Identify which cell holds the provided text, then report its (x, y) central coordinate. 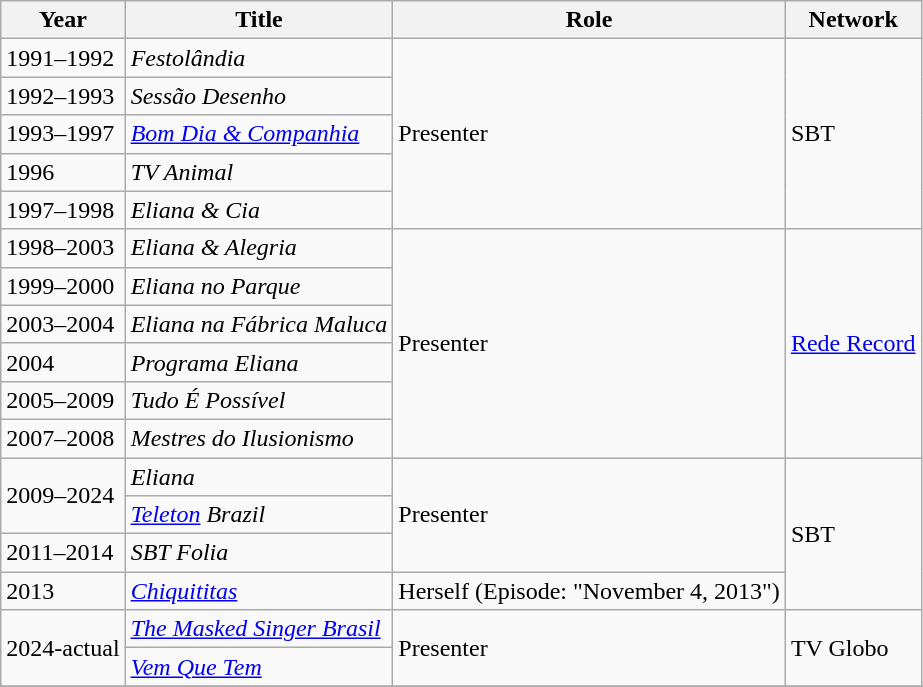
2005–2009 (63, 400)
TV Globo (853, 648)
1996 (63, 172)
1997–1998 (63, 210)
Eliana na Fábrica Maluca (259, 324)
2011–2014 (63, 553)
TV Animal (259, 172)
Eliana no Parque (259, 286)
SBT Folia (259, 553)
Eliana & Alegria (259, 248)
Sessão Desenho (259, 96)
Festolândia (259, 58)
Bom Dia & Companhia (259, 134)
Year (63, 20)
Tudo É Possível (259, 400)
Teleton Brazil (259, 515)
Programa Eliana (259, 362)
Eliana (259, 477)
2024-actual (63, 648)
Vem Que Tem (259, 667)
Title (259, 20)
Role (590, 20)
1998–2003 (63, 248)
The Masked Singer Brasil (259, 629)
1991–1992 (63, 58)
1992–1993 (63, 96)
2004 (63, 362)
Eliana & Cia (259, 210)
2003–2004 (63, 324)
2009–2024 (63, 496)
Rede Record (853, 343)
2007–2008 (63, 438)
Chiquititas (259, 591)
2013 (63, 591)
Network (853, 20)
Mestres do Ilusionismo (259, 438)
1999–2000 (63, 286)
1993–1997 (63, 134)
Herself (Episode: "November 4, 2013") (590, 591)
